From the cell containing the given text, extract its center point as [X, Y] coordinate. 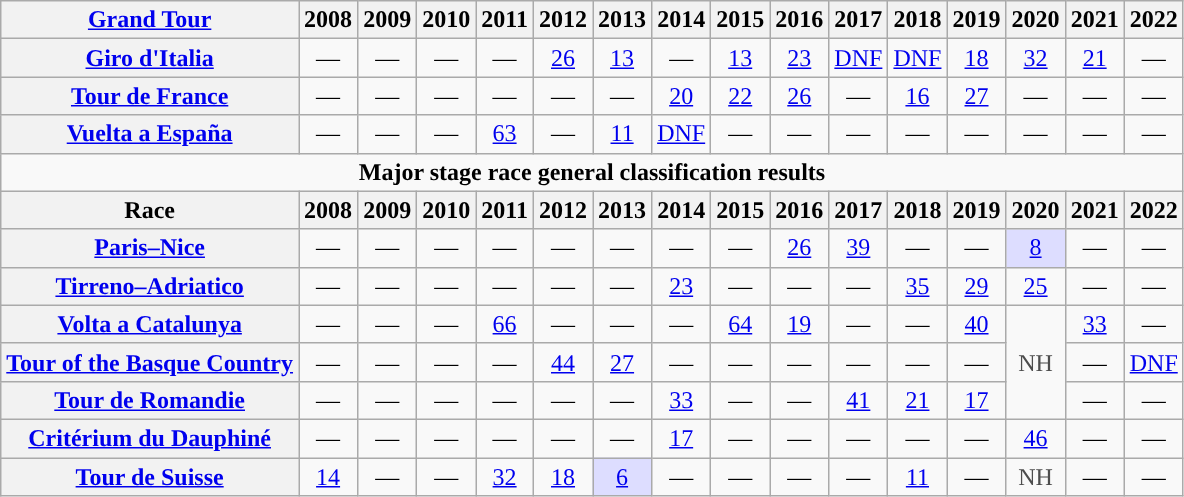
41 [858, 400]
Tour of the Basque Country [150, 362]
Paris–Nice [150, 248]
Tour de Suisse [150, 477]
29 [976, 286]
14 [328, 477]
Major stage race general classification results [592, 172]
63 [505, 134]
8 [1036, 248]
Grand Tour [150, 20]
35 [918, 286]
Volta a Catalunya [150, 324]
Critérium du Dauphiné [150, 438]
19 [800, 324]
Tour de France [150, 96]
16 [918, 96]
Giro d'Italia [150, 58]
20 [682, 96]
6 [622, 477]
22 [740, 96]
Vuelta a España [150, 134]
44 [562, 362]
Tour de Romandie [150, 400]
40 [976, 324]
39 [858, 248]
66 [505, 324]
Tirreno–Adriatico [150, 286]
46 [1036, 438]
25 [1036, 286]
Race [150, 210]
64 [740, 324]
